Scan for the cell matching the given text and deliver its (x, y) coordinate at center. 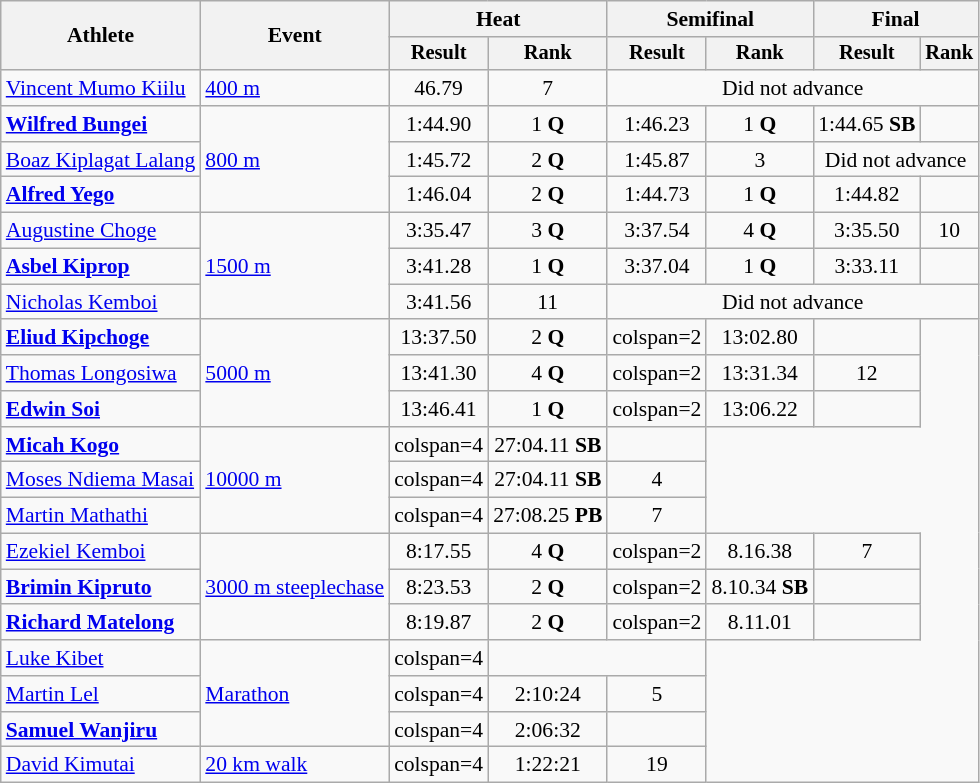
3:41.56 (438, 302)
3 Q (548, 231)
3 (760, 160)
1:46.04 (438, 195)
Martin Mathathi (101, 516)
8:23.53 (438, 587)
19 (656, 765)
Marathon (294, 694)
3:37.04 (656, 267)
Heat (498, 19)
Augustine Choge (101, 231)
Alfred Yego (101, 195)
Richard Matelong (101, 623)
David Kimutai (101, 765)
8:17.55 (438, 552)
Final (896, 19)
10000 m (294, 480)
Eliud Kipchoge (101, 338)
1:44.73 (656, 195)
Wilfred Bungei (101, 124)
10 (949, 231)
Ezekiel Kemboi (101, 552)
3:35.50 (866, 231)
Moses Ndiema Masai (101, 480)
Thomas Longosiwa (101, 373)
Boaz Kiplagat Lalang (101, 160)
20 km walk (294, 765)
3000 m steeplechase (294, 588)
13:31.34 (760, 373)
Athlete (101, 36)
Micah Kogo (101, 445)
27:08.25 PB (548, 516)
Luke Kibet (101, 658)
Vincent Mumo Kiilu (101, 88)
13:06.22 (760, 409)
5 (656, 694)
Semifinal (710, 19)
46.79 (438, 88)
Event (294, 36)
1:44.90 (438, 124)
Samuel Wanjiru (101, 730)
12 (866, 373)
Asbel Kiprop (101, 267)
8.16.38 (760, 552)
4 (656, 480)
1:45.72 (438, 160)
Brimin Kipruto (101, 587)
Martin Lel (101, 694)
1:45.87 (656, 160)
Edwin Soi (101, 409)
400 m (294, 88)
1:46.23 (656, 124)
800 m (294, 160)
3:37.54 (656, 231)
13:46.41 (438, 409)
Nicholas Kemboi (101, 302)
8.10.34 SB (760, 587)
2:10:24 (548, 694)
3:35.47 (438, 231)
8:19.87 (438, 623)
1500 m (294, 266)
1:44.82 (866, 195)
13:41.30 (438, 373)
1:44.65 SB (866, 124)
8.11.01 (760, 623)
11 (548, 302)
2:06:32 (548, 730)
3:33.11 (866, 267)
13:37.50 (438, 338)
13:02.80 (760, 338)
1:22:21 (548, 765)
3:41.28 (438, 267)
5000 m (294, 374)
